Identify which cell holds the provided text, then report its [x, y] central coordinate. 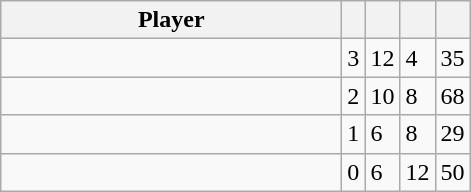
0 [354, 172]
2 [354, 96]
29 [452, 134]
Player [172, 20]
10 [382, 96]
68 [452, 96]
1 [354, 134]
50 [452, 172]
3 [354, 58]
4 [418, 58]
35 [452, 58]
